Extract the (X, Y) coordinate from the center of the cell holding the provided text.  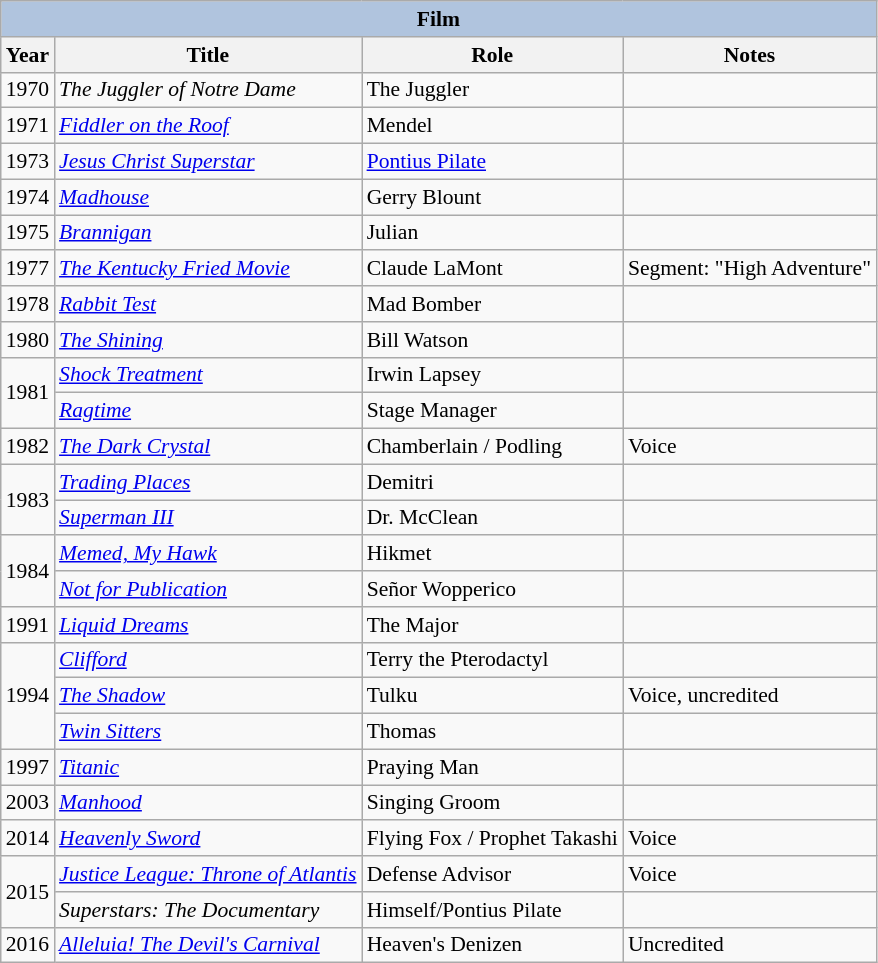
Praying Man (492, 767)
Title (208, 55)
Señor Wopperico (492, 589)
Jesus Christ Superstar (208, 162)
Julian (492, 233)
1977 (28, 269)
1978 (28, 304)
Madhouse (208, 197)
Himself/Pontius Pilate (492, 910)
Alleluia! The Devil's Carnival (208, 945)
1973 (28, 162)
Rabbit Test (208, 304)
Segment: "High Adventure" (750, 269)
Flying Fox / Prophet Takashi (492, 839)
Bill Watson (492, 340)
Brannigan (208, 233)
Uncredited (750, 945)
Demitri (492, 482)
Titanic (208, 767)
The Juggler of Notre Dame (208, 90)
Year (28, 55)
1984 (28, 572)
1970 (28, 90)
Chamberlain / Podling (492, 447)
Mendel (492, 126)
The Juggler (492, 90)
Irwin Lapsey (492, 375)
Clifford (208, 660)
Notes (750, 55)
Liquid Dreams (208, 625)
Not for Publication (208, 589)
Ragtime (208, 411)
Thomas (492, 732)
Fiddler on the Roof (208, 126)
Claude LaMont (492, 269)
2016 (28, 945)
Defense Advisor (492, 874)
Gerry Blount (492, 197)
The Shadow (208, 696)
Hikmet (492, 554)
Superman III (208, 518)
Manhood (208, 803)
The Kentucky Fried Movie (208, 269)
Superstars: The Documentary (208, 910)
Heaven's Denizen (492, 945)
Tulku (492, 696)
1980 (28, 340)
Role (492, 55)
Trading Places (208, 482)
Mad Bomber (492, 304)
1971 (28, 126)
Heavenly Sword (208, 839)
Singing Groom (492, 803)
The Dark Crystal (208, 447)
Shock Treatment (208, 375)
Memed, My Hawk (208, 554)
Pontius Pilate (492, 162)
The Major (492, 625)
2003 (28, 803)
Stage Manager (492, 411)
Terry the Pterodactyl (492, 660)
1982 (28, 447)
2015 (28, 892)
1994 (28, 696)
Voice, uncredited (750, 696)
1983 (28, 500)
1975 (28, 233)
1974 (28, 197)
1997 (28, 767)
Dr. McClean (492, 518)
2014 (28, 839)
Twin Sitters (208, 732)
1981 (28, 392)
1991 (28, 625)
Film (438, 19)
Justice League: Throne of Atlantis (208, 874)
The Shining (208, 340)
